Find where the given text appears and provide that cell's center as (x, y) coordinate. 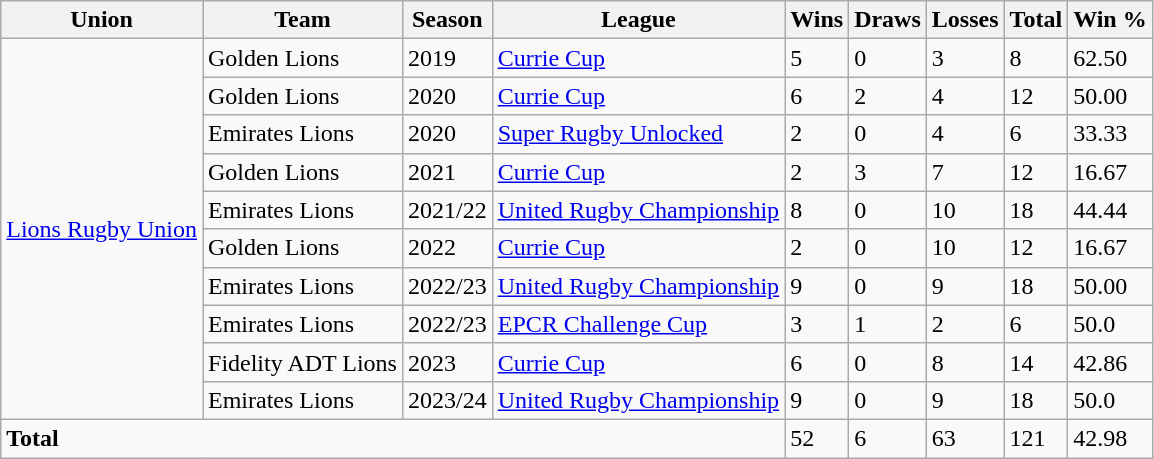
Team (302, 20)
63 (965, 438)
1 (888, 324)
42.98 (1110, 438)
52 (817, 438)
Super Rugby Unlocked (638, 134)
2021/22 (447, 210)
Season (447, 20)
62.50 (1110, 58)
Fidelity ADT Lions (302, 362)
14 (1036, 362)
League (638, 20)
Losses (965, 20)
121 (1036, 438)
2022 (447, 248)
5 (817, 58)
42.86 (1110, 362)
Win % (1110, 20)
2019 (447, 58)
7 (965, 172)
EPCR Challenge Cup (638, 324)
2023 (447, 362)
Union (102, 20)
Wins (817, 20)
Draws (888, 20)
33.33 (1110, 134)
2021 (447, 172)
44.44 (1110, 210)
2023/24 (447, 400)
Lions Rugby Union (102, 230)
